Pinpoint the cell where the given text exists, returning its [x, y] midpoint coordinate. 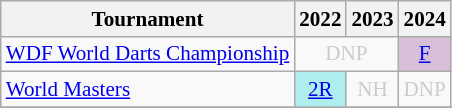
WDF World Darts Championship [148, 54]
2023 [372, 18]
NH [372, 90]
World Masters [148, 90]
F [425, 54]
Tournament [148, 18]
2024 [425, 18]
2R [320, 90]
2022 [320, 18]
